Return [X, Y] of the center of cell containing provided text 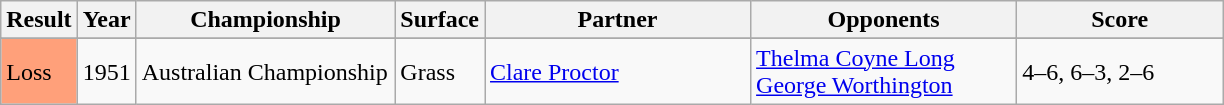
Partner [617, 20]
Australian Championship [266, 72]
Clare Proctor [617, 72]
Championship [266, 20]
Thelma Coyne Long George Worthington [884, 72]
Surface [440, 20]
1951 [106, 72]
Score [1120, 20]
Grass [440, 72]
4–6, 6–3, 2–6 [1120, 72]
Loss [39, 72]
Year [106, 20]
Result [39, 20]
Opponents [884, 20]
